Detect which cell encompasses the target text, then output its (X, Y) center coordinate. 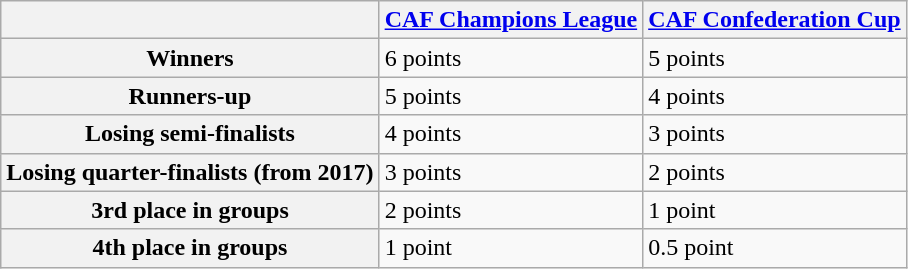
Losing semi-finalists (190, 134)
CAF Champions League (511, 20)
4th place in groups (190, 248)
Winners (190, 58)
6 points (511, 58)
Losing quarter-finalists (from 2017) (190, 172)
0.5 point (775, 248)
3rd place in groups (190, 210)
Runners-up (190, 96)
CAF Confederation Cup (775, 20)
